For the text-containing cell, return its midpoint in [x, y] coordinate format. 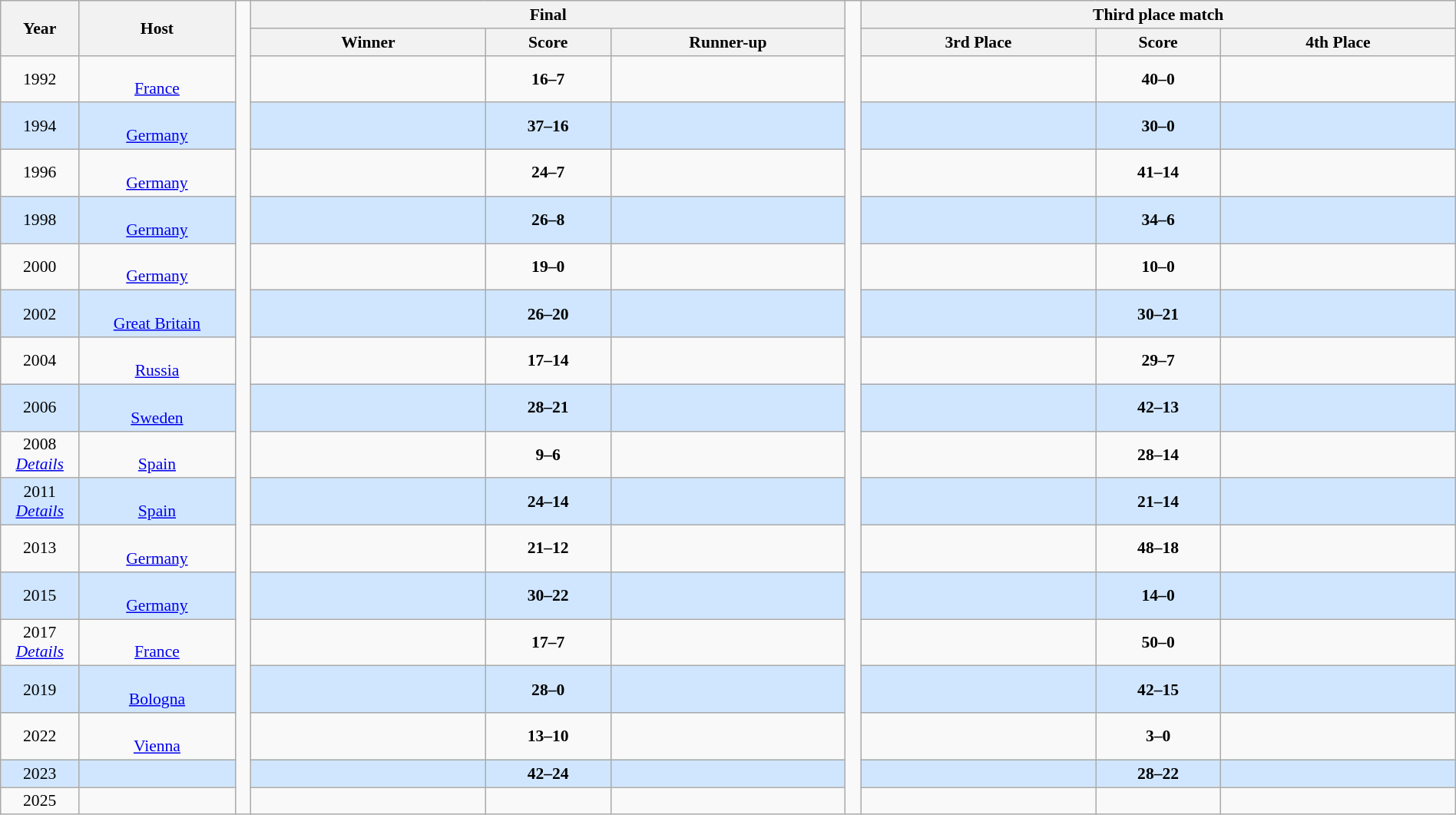
1996 [40, 174]
48–18 [1158, 548]
1994 [40, 126]
Bologna [157, 690]
2013 [40, 548]
2019 [40, 690]
28–14 [1158, 455]
13–10 [548, 736]
21–12 [548, 548]
3–0 [1158, 736]
Third place match [1158, 15]
2008 Details [40, 455]
14–0 [1158, 596]
28–22 [1158, 774]
37–16 [548, 126]
30–0 [1158, 126]
42–24 [548, 774]
Vienna [157, 736]
50–0 [1158, 642]
2002 [40, 313]
Winner [369, 42]
30–22 [548, 596]
2017Details [40, 642]
1998 [40, 220]
24–14 [548, 502]
Russia [157, 361]
2004 [40, 361]
2000 [40, 267]
34–6 [1158, 220]
Runner-up [728, 42]
24–7 [548, 174]
21–14 [1158, 502]
17–7 [548, 642]
Final [548, 15]
19–0 [548, 267]
Year [40, 28]
Host [157, 28]
30–21 [1158, 313]
28–21 [548, 407]
3rd Place [978, 42]
42–15 [1158, 690]
26–8 [548, 220]
2025 [40, 801]
42–13 [1158, 407]
1992 [40, 78]
40–0 [1158, 78]
2015 [40, 596]
2011Details [40, 502]
28–0 [548, 690]
Sweden [157, 407]
2006 [40, 407]
2023 [40, 774]
26–20 [548, 313]
2022 [40, 736]
29–7 [1158, 361]
9–6 [548, 455]
10–0 [1158, 267]
41–14 [1158, 174]
17–14 [548, 361]
4th Place [1339, 42]
16–7 [548, 78]
Great Britain [157, 313]
